Identify which cell holds the provided text, then report its (x, y) central coordinate. 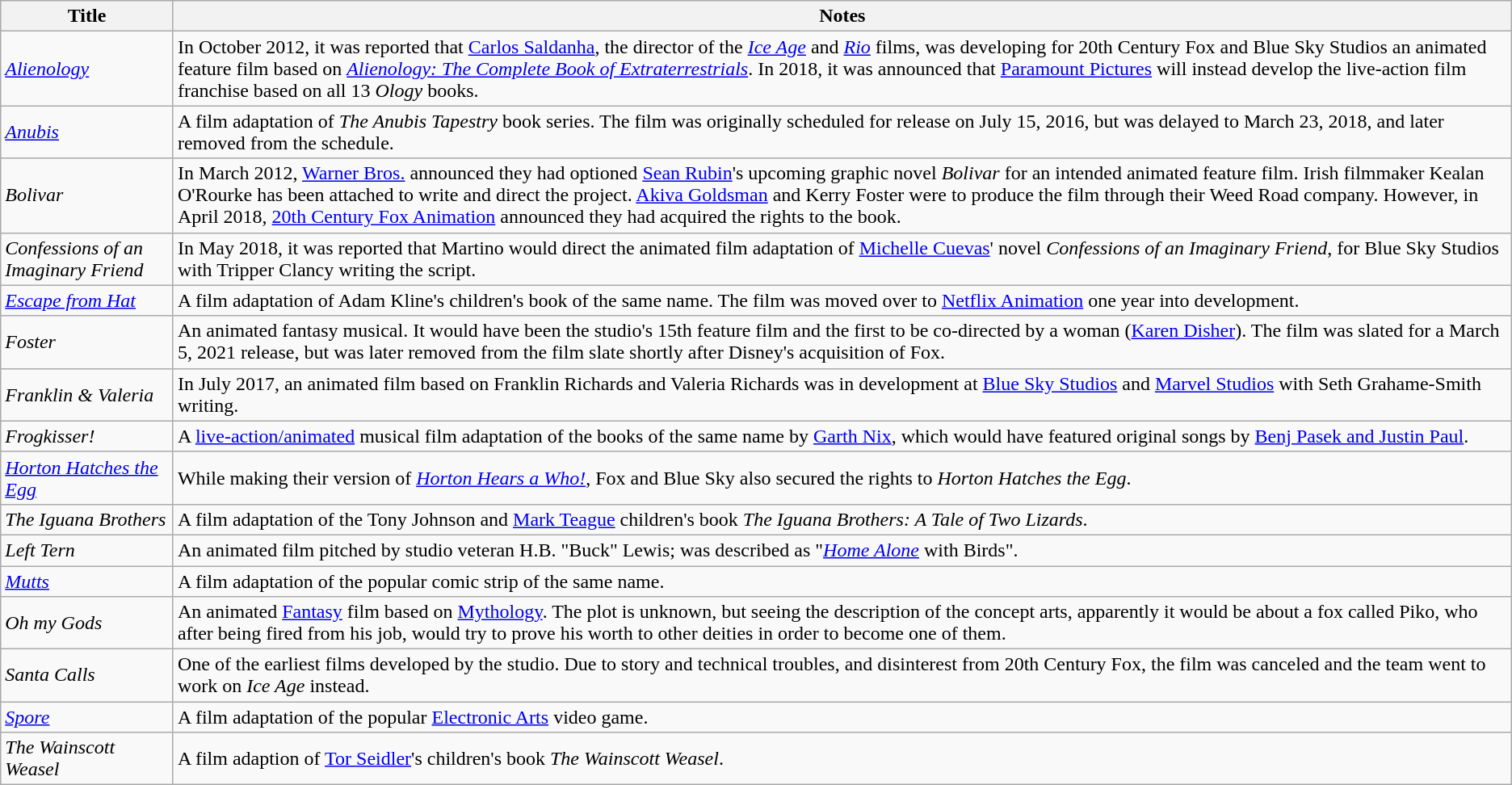
Title (87, 16)
A film adaptation of the popular comic strip of the same name. (842, 581)
Anubis (87, 132)
Left Tern (87, 550)
Escape from Hat (87, 300)
A film adaption of Tor Seidler's children's book The Wainscott Weasel. (842, 759)
Santa Calls (87, 675)
Horton Hatches the Egg (87, 478)
While making their version of Horton Hears a Who!, Fox and Blue Sky also secured the rights to Horton Hatches the Egg. (842, 478)
Bolivar (87, 195)
The Iguana Brothers (87, 519)
A film adaptation of the Tony Johnson and Mark Teague children's book The Iguana Brothers: A Tale of Two Lizards. (842, 519)
The Wainscott Weasel (87, 759)
Franklin & Valeria (87, 394)
Mutts (87, 581)
Frogkisser! (87, 436)
Spore (87, 717)
An animated film pitched by studio veteran H.B. "Buck" Lewis; was described as "Home Alone with Birds". (842, 550)
A film adaptation of the popular Electronic Arts video game. (842, 717)
A film adaptation of Adam Kline's children's book of the same name. The film was moved over to Netflix Animation one year into development. (842, 300)
Oh my Gods (87, 623)
Foster (87, 342)
Confessions of an Imaginary Friend (87, 258)
Alienology (87, 69)
Notes (842, 16)
